Identify which cell holds the provided text, then report its [X, Y] central coordinate. 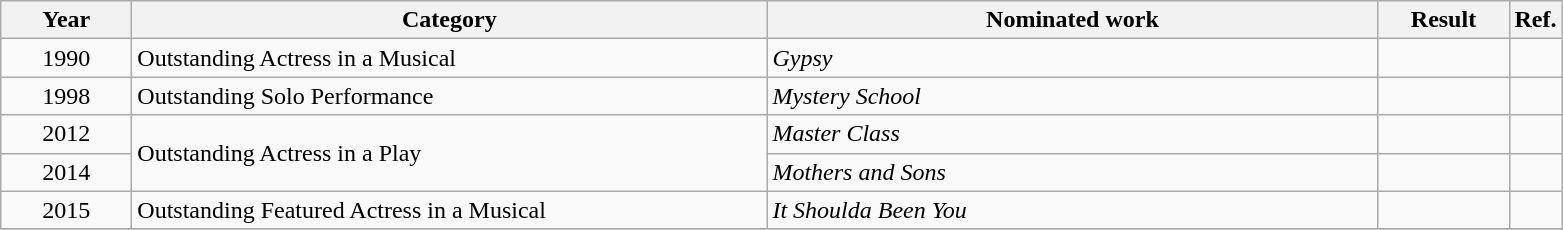
Mothers and Sons [1072, 172]
2015 [66, 210]
Result [1444, 20]
Ref. [1536, 20]
1990 [66, 58]
Master Class [1072, 134]
1998 [66, 96]
Year [66, 20]
Outstanding Actress in a Play [450, 153]
Gypsy [1072, 58]
2014 [66, 172]
It Shoulda Been You [1072, 210]
Mystery School [1072, 96]
Outstanding Featured Actress in a Musical [450, 210]
2012 [66, 134]
Category [450, 20]
Outstanding Actress in a Musical [450, 58]
Outstanding Solo Performance [450, 96]
Nominated work [1072, 20]
